From the cell containing the given text, extract its center point as [X, Y] coordinate. 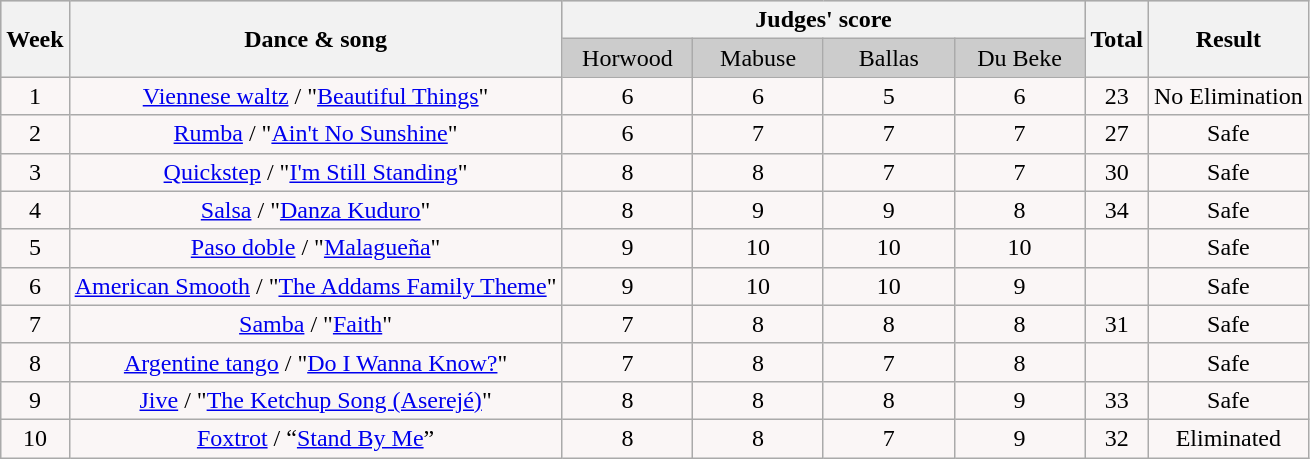
Week [35, 39]
Eliminated [1228, 438]
Dance & song [316, 39]
Ballas [888, 58]
31 [1117, 324]
27 [1117, 134]
4 [35, 210]
2 [35, 134]
Judges' score [824, 20]
Du Beke [1020, 58]
Mabuse [758, 58]
Foxtrot / “Stand By Me” [316, 438]
Paso doble / "Malagueña" [316, 248]
23 [1117, 96]
Argentine tango / "Do I Wanna Know?" [316, 362]
1 [35, 96]
3 [35, 172]
American Smooth / "The Addams Family Theme" [316, 286]
32 [1117, 438]
No Elimination [1228, 96]
Samba / "Faith" [316, 324]
Total [1117, 39]
30 [1117, 172]
Horwood [628, 58]
34 [1117, 210]
Result [1228, 39]
33 [1117, 400]
Jive / "The Ketchup Song (Aserejé)" [316, 400]
Quickstep / "I'm Still Standing" [316, 172]
Rumba / "Ain't No Sunshine" [316, 134]
Salsa / "Danza Kuduro" [316, 210]
Viennese waltz / "Beautiful Things" [316, 96]
